Pinpoint the cell where the given text exists, returning its [X, Y] midpoint coordinate. 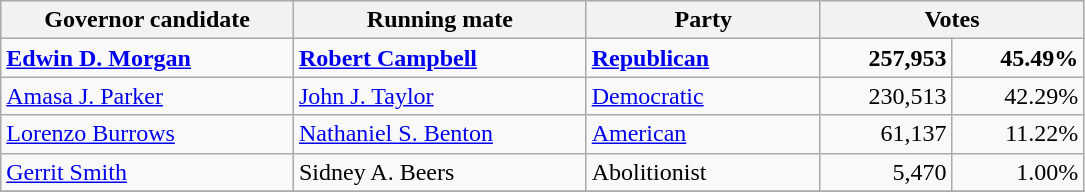
61,137 [886, 134]
42.29% [1018, 96]
Running mate [440, 20]
11.22% [1018, 134]
Democratic [703, 96]
John J. Taylor [440, 96]
5,470 [886, 172]
45.49% [1018, 58]
Sidney A. Beers [440, 172]
Votes [952, 20]
American [703, 134]
257,953 [886, 58]
Lorenzo Burrows [148, 134]
Republican [703, 58]
Nathaniel S. Benton [440, 134]
Amasa J. Parker [148, 96]
1.00% [1018, 172]
Robert Campbell [440, 58]
Party [703, 20]
Gerrit Smith [148, 172]
230,513 [886, 96]
Governor candidate [148, 20]
Edwin D. Morgan [148, 58]
Abolitionist [703, 172]
